Return the [x, y] coordinate for the center point of the cell that contains the specified text.  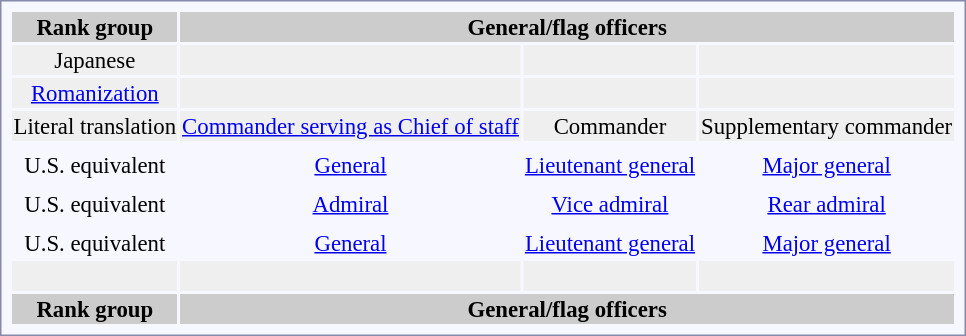
Vice admiral [610, 204]
Romanization [95, 93]
Admiral [351, 204]
Commander [610, 126]
Rear admiral [827, 204]
Literal translation [95, 126]
Commander serving as Chief of staff [351, 126]
Japanese [95, 60]
Supplementary commander [827, 126]
